Find where the given text appears and provide that cell's center as (X, Y) coordinate. 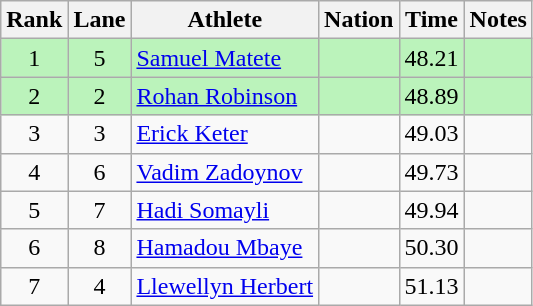
48.21 (432, 58)
Erick Keter (225, 134)
Athlete (225, 20)
8 (100, 248)
Hadi Somayli (225, 210)
Samuel Matete (225, 58)
49.73 (432, 172)
Rank (34, 20)
Notes (498, 20)
Nation (359, 20)
Hamadou Mbaye (225, 248)
Vadim Zadoynov (225, 172)
50.30 (432, 248)
Rohan Robinson (225, 96)
49.94 (432, 210)
Lane (100, 20)
Time (432, 20)
51.13 (432, 286)
49.03 (432, 134)
1 (34, 58)
48.89 (432, 96)
Llewellyn Herbert (225, 286)
